Return [x, y] of the center of cell containing provided text 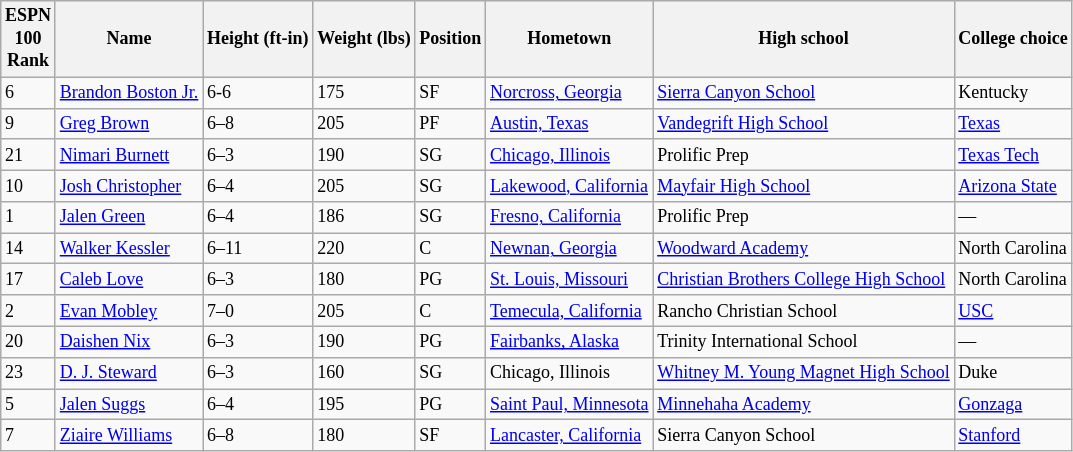
7 [28, 436]
Texas Tech [1013, 154]
Fresno, California [570, 218]
Evan Mobley [128, 310]
Nimari Burnett [128, 154]
17 [28, 280]
Caleb Love [128, 280]
Josh Christopher [128, 186]
Weight (lbs) [364, 39]
Woodward Academy [804, 248]
Gonzaga [1013, 404]
USC [1013, 310]
14 [28, 248]
Fairbanks, Alaska [570, 342]
160 [364, 372]
5 [28, 404]
23 [28, 372]
College choice [1013, 39]
Newnan, Georgia [570, 248]
Trinity International School [804, 342]
Height (ft-in) [258, 39]
6-6 [258, 92]
Minnehaha Academy [804, 404]
High school [804, 39]
6–11 [258, 248]
6 [28, 92]
PF [450, 124]
2 [28, 310]
Rancho Christian School [804, 310]
Lakewood, California [570, 186]
7–0 [258, 310]
Whitney M. Young Magnet High School [804, 372]
Mayfair High School [804, 186]
Jalen Suggs [128, 404]
20 [28, 342]
220 [364, 248]
Christian Brothers College High School [804, 280]
186 [364, 218]
Brandon Boston Jr. [128, 92]
St. Louis, Missouri [570, 280]
Stanford [1013, 436]
Saint Paul, Minnesota [570, 404]
Walker Kessler [128, 248]
Duke [1013, 372]
Norcross, Georgia [570, 92]
ESPN 100 Rank [28, 39]
Texas [1013, 124]
1 [28, 218]
Vandegrift High School [804, 124]
195 [364, 404]
Hometown [570, 39]
Position [450, 39]
21 [28, 154]
Kentucky [1013, 92]
Arizona State [1013, 186]
Jalen Green [128, 218]
Daishen Nix [128, 342]
Austin, Texas [570, 124]
175 [364, 92]
Name [128, 39]
Lancaster, California [570, 436]
Ziaire Williams [128, 436]
D. J. Steward [128, 372]
Greg Brown [128, 124]
Temecula, California [570, 310]
10 [28, 186]
9 [28, 124]
